Provide the [X, Y] coordinate of the cell's center where the given text is located.  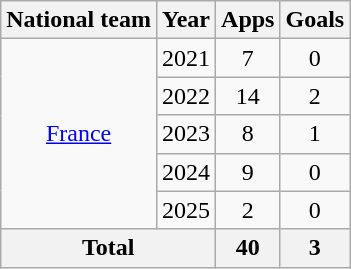
9 [248, 172]
National team [79, 20]
40 [248, 248]
Goals [315, 20]
7 [248, 58]
14 [248, 96]
2024 [186, 172]
8 [248, 134]
Total [108, 248]
France [79, 134]
2022 [186, 96]
2025 [186, 210]
2023 [186, 134]
1 [315, 134]
Year [186, 20]
3 [315, 248]
Apps [248, 20]
2021 [186, 58]
